Find where the given text appears and provide that cell's center as (x, y) coordinate. 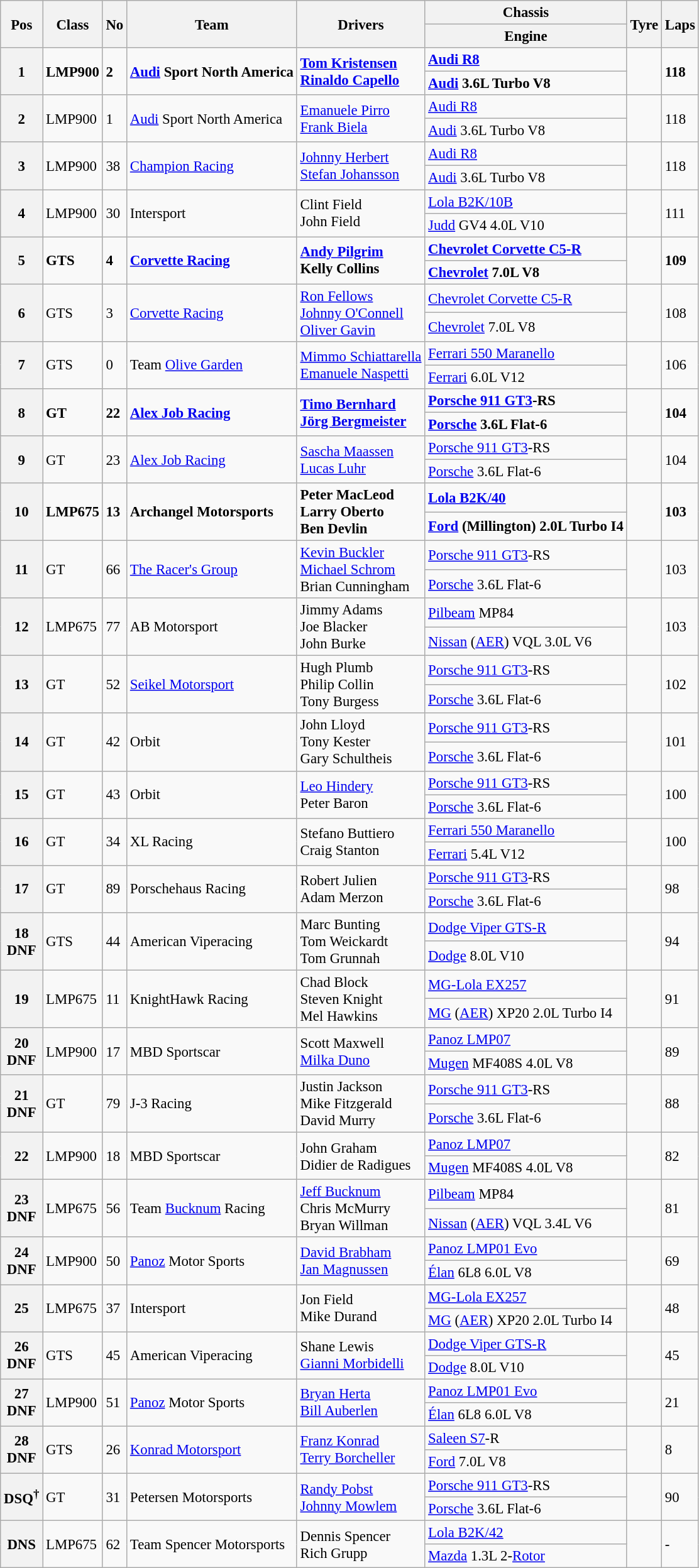
38 (114, 166)
Marc Bunting Tom Weickardt Tom Grunnah (361, 942)
Champion Racing (212, 166)
Lola B2K/40 (526, 498)
DNS (21, 1544)
23DNF (21, 1209)
62 (114, 1544)
Shane Lewis Gianni Morbidelli (361, 1356)
Tyre (644, 24)
Scott Maxwell Milka Duno (361, 1052)
30 (114, 214)
20DNF (21, 1052)
91 (680, 999)
Hugh Plumb Philip Collin Tony Burgess (361, 685)
31 (114, 1496)
Andy Pilgrim Kelly Collins (361, 260)
Lola B2K/10B (526, 202)
43 (114, 794)
DSQ† (21, 1496)
Saleen S7-R (526, 1438)
KnightHawk Racing (212, 999)
Class (73, 24)
Dennis Spencer Rich Grupp (361, 1544)
102 (680, 685)
Stefano Buttiero Craig Stanton (361, 842)
111 (680, 214)
88 (680, 1104)
Mimmo Schiattarella Emanuele Naspetti (361, 366)
Sascha Maassen Lucas Luhr (361, 460)
John Lloyd Tony Kester Gary Schultheis (361, 743)
Robert Julien Adam Merzon (361, 890)
101 (680, 743)
18 (114, 1156)
82 (680, 1156)
9 (21, 460)
Kevin Buckler Michael Schrom Brian Cunningham (361, 570)
Jimmy Adams Joe Blacker John Burke (361, 627)
50 (114, 1261)
21DNF (21, 1104)
16 (21, 842)
79 (114, 1104)
28DNF (21, 1450)
12 (21, 627)
Lola B2K/42 (526, 1533)
18DNF (21, 942)
Engine (526, 36)
98 (680, 890)
John Graham Didier de Radigues (361, 1156)
Mazda 1.3L 2-Rotor (526, 1556)
23 (114, 460)
Randy Pobst Johnny Mowlem (361, 1496)
94 (680, 942)
90 (680, 1496)
26DNF (21, 1356)
Drivers (361, 24)
Konrad Motorsport (212, 1450)
24DNF (21, 1261)
19 (21, 999)
Peter MacLeod Larry Oberto Ben Devlin (361, 512)
48 (680, 1308)
Johnny Herbert Stefan Johansson (361, 166)
Team (212, 24)
34 (114, 842)
10 (21, 512)
51 (114, 1402)
0 (114, 366)
David Brabham Jan Magnussen (361, 1261)
Ron Fellows Johnny O'Connell Oliver Gavin (361, 313)
XL Racing (212, 842)
15 (21, 794)
5 (21, 260)
No (114, 24)
14 (21, 743)
Pos (21, 24)
Ford (Millington) 2.0L Turbo I4 (526, 526)
81 (680, 1209)
56 (114, 1209)
Clint Field John Field (361, 214)
26 (114, 1450)
Bryan Herta Bill Auberlen (361, 1402)
42 (114, 743)
Chad Block Steven Knight Mel Hawkins (361, 999)
Ford 7.0L V8 (526, 1462)
21 (680, 1402)
7 (21, 366)
Team Bucknum Racing (212, 1209)
69 (680, 1261)
6 (21, 313)
Laps (680, 24)
106 (680, 366)
Petersen Motorsports (212, 1496)
Jon Field Mike Durand (361, 1308)
27DNF (21, 1402)
Team Olive Garden (212, 366)
108 (680, 313)
Nissan (AER) VQL 3.4L V6 (526, 1223)
Ferrari 5.4L V12 (526, 854)
44 (114, 942)
Judd GV4 4.0L V10 (526, 225)
- (680, 1544)
66 (114, 570)
Porschehaus Racing (212, 890)
The Racer's Group (212, 570)
Justin Jackson Mike Fitzgerald David Murry (361, 1104)
Emanuele Pirro Frank Biela (361, 118)
Nissan (AER) VQL 3.0L V6 (526, 641)
Jeff Bucknum Chris McMurry Bryan Willman (361, 1209)
25 (21, 1308)
Seikel Motorsport (212, 685)
Leo Hindery Peter Baron (361, 794)
77 (114, 627)
37 (114, 1308)
52 (114, 685)
Archangel Motorsports (212, 512)
J-3 Racing (212, 1104)
Timo Bernhard Jörg Bergmeister (361, 412)
Tom Kristensen Rinaldo Capello (361, 72)
AB Motorsport (212, 627)
Team Spencer Motorsports (212, 1544)
Chassis (526, 13)
Franz Konrad Terry Borcheller (361, 1450)
Ferrari 6.0L V12 (526, 377)
109 (680, 260)
